Scan for the cell matching the given text and deliver its (x, y) coordinate at center. 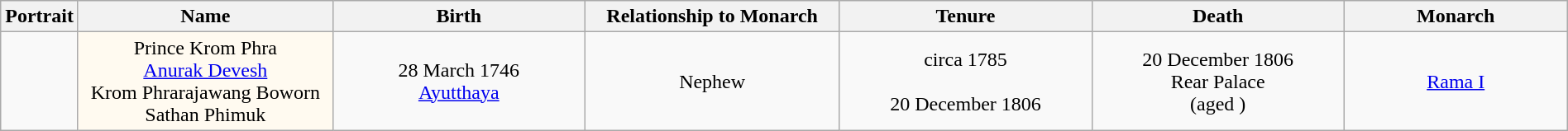
Death (1217, 16)
Name (205, 16)
Portrait (40, 16)
Rama I (1456, 81)
circa 178520 December 1806 (966, 81)
Birth (458, 16)
Relationship to Monarch (712, 16)
Prince Krom PhraAnurak DeveshKrom Phrarajawang Boworn Sathan Phimuk (205, 81)
20 December 1806Rear Palace(aged ) (1217, 81)
Tenure (966, 16)
Nephew (712, 81)
28 March 1746Ayutthaya (458, 81)
Monarch (1456, 16)
